Return (x, y) of the center of cell containing provided text 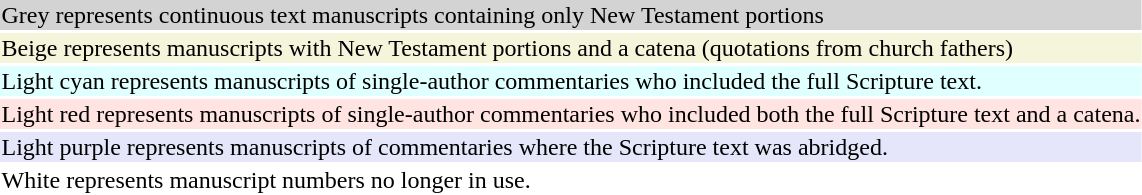
White represents manuscript numbers no longer in use. (571, 180)
Light red represents manuscripts of single-author commentaries who included both the full Scripture text and a catena. (571, 114)
Light cyan represents manuscripts of single-author commentaries who included the full Scripture text. (571, 81)
Grey represents continuous text manuscripts containing only New Testament portions (571, 15)
Beige represents manuscripts with New Testament portions and a catena (quotations from church fathers) (571, 48)
Light purple represents manuscripts of commentaries where the Scripture text was abridged. (571, 147)
